Scan for the cell matching the given text and deliver its [X, Y] coordinate at center. 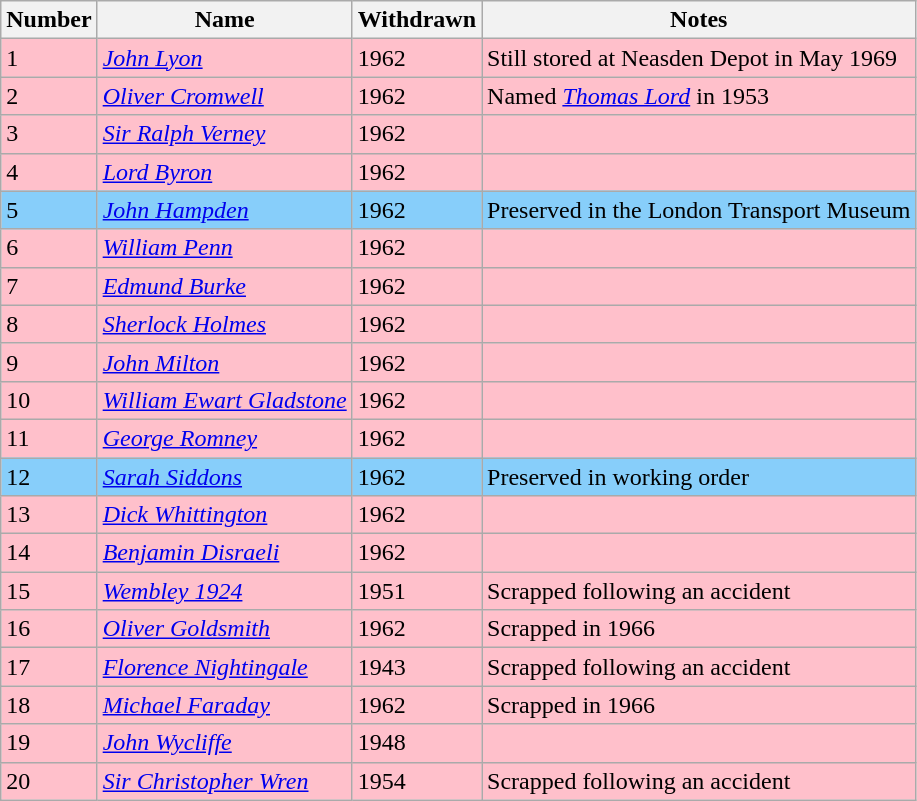
1954 [416, 781]
Florence Nightingale [224, 667]
Edmund Burke [224, 286]
16 [49, 629]
Sherlock Holmes [224, 324]
1948 [416, 743]
Named Thomas Lord in 1953 [699, 96]
Michael Faraday [224, 705]
William Penn [224, 248]
Sir Christopher Wren [224, 781]
Sarah Siddons [224, 477]
Name [224, 20]
18 [49, 705]
John Hampden [224, 210]
William Ewart Gladstone [224, 400]
5 [49, 210]
1943 [416, 667]
12 [49, 477]
2 [49, 96]
14 [49, 553]
Oliver Goldsmith [224, 629]
John Wycliffe [224, 743]
Notes [699, 20]
Sir Ralph Verney [224, 134]
20 [49, 781]
8 [49, 324]
Number [49, 20]
John Milton [224, 362]
Still stored at Neasden Depot in May 1969 [699, 58]
3 [49, 134]
9 [49, 362]
19 [49, 743]
6 [49, 248]
Preserved in working order [699, 477]
13 [49, 515]
George Romney [224, 438]
17 [49, 667]
7 [49, 286]
Oliver Cromwell [224, 96]
11 [49, 438]
4 [49, 172]
John Lyon [224, 58]
Dick Whittington [224, 515]
Withdrawn [416, 20]
1951 [416, 591]
Preserved in the London Transport Museum [699, 210]
10 [49, 400]
1 [49, 58]
15 [49, 591]
Lord Byron [224, 172]
Wembley 1924 [224, 591]
Benjamin Disraeli [224, 553]
